Output the [X, Y] coordinate of the center of the cell containing the given text.  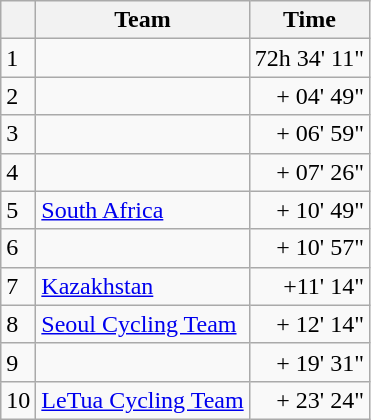
4 [18, 172]
Time [309, 20]
6 [18, 248]
+11' 14" [309, 286]
Team [142, 20]
+ 10' 57" [309, 248]
+ 07' 26" [309, 172]
LeTua Cycling Team [142, 400]
Seoul Cycling Team [142, 324]
10 [18, 400]
Kazakhstan [142, 286]
3 [18, 134]
72h 34' 11" [309, 58]
9 [18, 362]
1 [18, 58]
2 [18, 96]
South Africa [142, 210]
5 [18, 210]
+ 23' 24" [309, 400]
+ 12' 14" [309, 324]
7 [18, 286]
+ 10' 49" [309, 210]
8 [18, 324]
+ 04' 49" [309, 96]
+ 19' 31" [309, 362]
+ 06' 59" [309, 134]
